From the cell containing the given text, extract its center point as [x, y] coordinate. 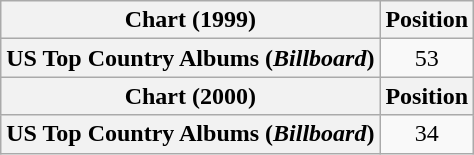
Chart (1999) [190, 20]
53 [427, 58]
Chart (2000) [190, 96]
34 [427, 134]
